Output the (x, y) coordinate of the center of the cell containing the given text.  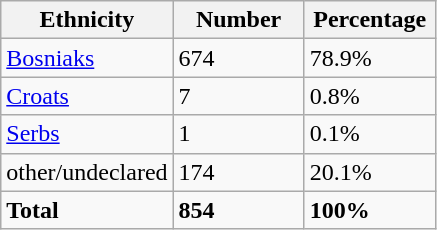
Serbs (87, 134)
174 (238, 172)
0.1% (370, 134)
1 (238, 134)
854 (238, 210)
20.1% (370, 172)
100% (370, 210)
674 (238, 58)
Number (238, 20)
Croats (87, 96)
other/undeclared (87, 172)
7 (238, 96)
Total (87, 210)
Ethnicity (87, 20)
Bosniaks (87, 58)
0.8% (370, 96)
Percentage (370, 20)
78.9% (370, 58)
